Find where the given text appears and provide that cell's center as [x, y] coordinate. 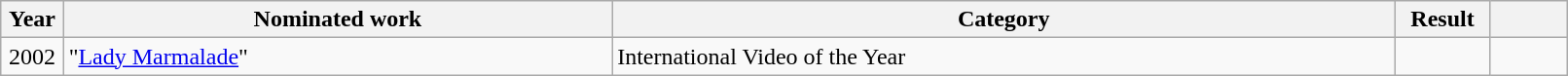
2002 [32, 57]
"Lady Marmalade" [338, 57]
Year [32, 19]
Category [1004, 19]
Nominated work [338, 19]
Result [1442, 19]
International Video of the Year [1004, 57]
